Capture the cell that displays the provided text and extract its [x, y] central coordinate. 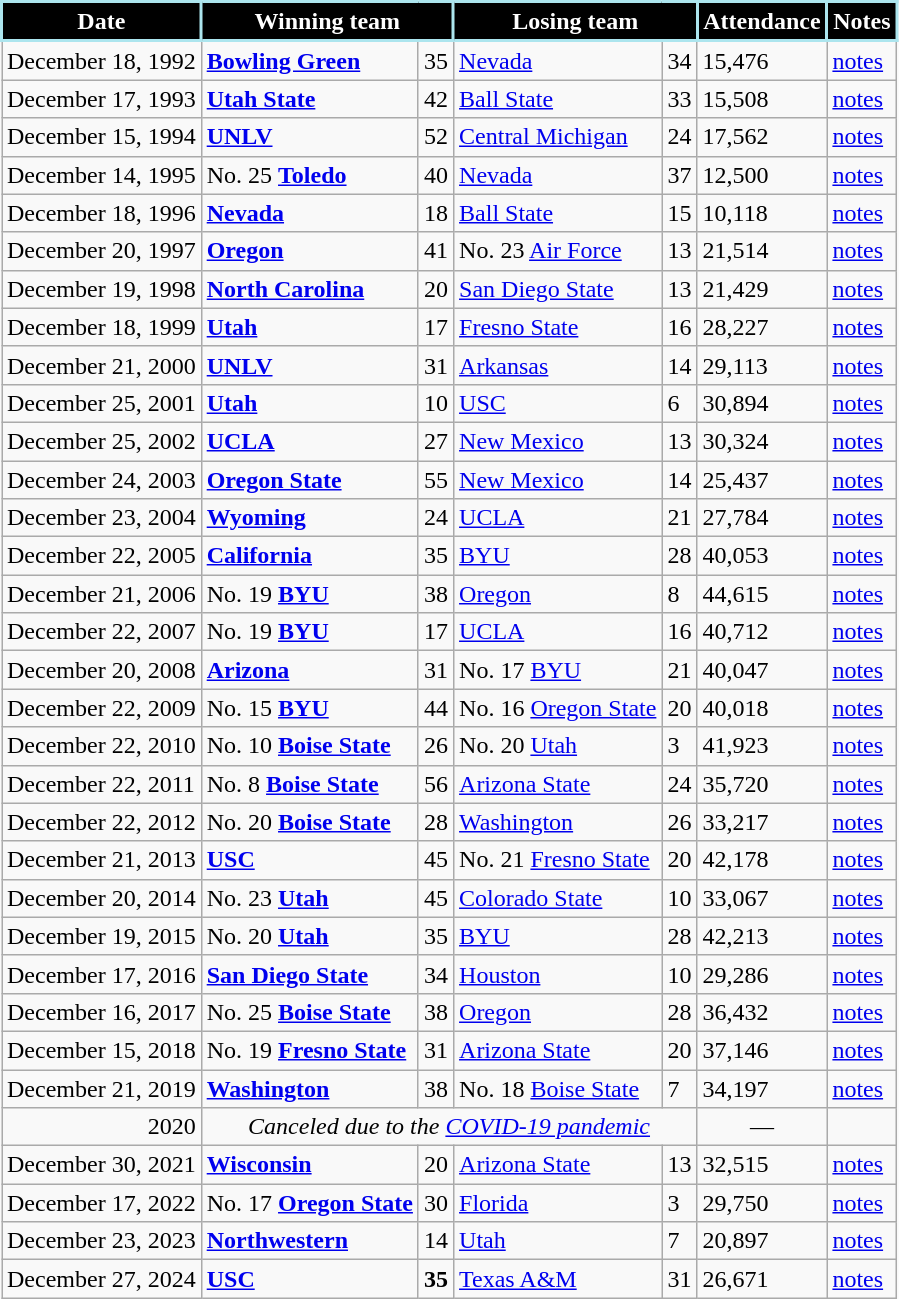
27,784 [762, 518]
Fresno State [558, 327]
December 30, 2021 [102, 1165]
No. 10 Boise State [310, 746]
44,615 [762, 594]
Oregon State [310, 479]
December 22, 2007 [102, 632]
15 [680, 213]
December 18, 1992 [102, 60]
33,067 [762, 898]
Florida [558, 1203]
December 16, 2017 [102, 1012]
December 21, 2019 [102, 1089]
December 22, 2005 [102, 556]
December 15, 2018 [102, 1050]
35,720 [762, 784]
Northwestern [310, 1241]
Central Michigan [558, 137]
Texas A&M [558, 1279]
December 22, 2010 [102, 746]
Wisconsin [310, 1165]
December 15, 1994 [102, 137]
December 17, 2016 [102, 974]
December 20, 1997 [102, 251]
December 20, 2008 [102, 670]
37,146 [762, 1050]
15,476 [762, 60]
December 19, 2015 [102, 936]
30 [436, 1203]
26,671 [762, 1279]
27 [436, 441]
California [310, 556]
December 25, 2002 [102, 441]
December 14, 1995 [102, 175]
2020 [102, 1127]
December 19, 1998 [102, 289]
33,217 [762, 822]
Bowling Green [310, 60]
Utah State [310, 99]
18 [436, 213]
— [762, 1127]
December 25, 2001 [102, 403]
42 [436, 99]
15,508 [762, 99]
30,894 [762, 403]
21,514 [762, 251]
52 [436, 137]
December 21, 2000 [102, 365]
No. 25 Boise State [310, 1012]
Winning team [327, 22]
40 [436, 175]
40,047 [762, 670]
Arizona [310, 670]
25,437 [762, 479]
40,053 [762, 556]
December 18, 1999 [102, 327]
40,712 [762, 632]
Canceled due to the COVID-19 pandemic [449, 1127]
December 20, 2014 [102, 898]
No. 17 Oregon State [310, 1203]
8 [680, 594]
December 24, 2003 [102, 479]
30,324 [762, 441]
Arkansas [558, 365]
12,500 [762, 175]
Notes [862, 22]
Wyoming [310, 518]
20,897 [762, 1241]
No. 25 Toledo [310, 175]
No. 18 Boise State [558, 1089]
32,515 [762, 1165]
No. 15 BYU [310, 708]
December 22, 2009 [102, 708]
Attendance [762, 22]
December 23, 2004 [102, 518]
29,286 [762, 974]
December 23, 2023 [102, 1241]
December 18, 1996 [102, 213]
42,213 [762, 936]
56 [436, 784]
No. 8 Boise State [310, 784]
41,923 [762, 746]
42,178 [762, 860]
No. 19 Fresno State [310, 1050]
No. 16 Oregon State [558, 708]
21,429 [762, 289]
No. 20 Boise State [310, 822]
Colorado State [558, 898]
No. 17 BYU [558, 670]
29,113 [762, 365]
40,018 [762, 708]
Houston [558, 974]
34,197 [762, 1089]
December 22, 2011 [102, 784]
41 [436, 251]
55 [436, 479]
December 22, 2012 [102, 822]
December 27, 2024 [102, 1279]
10,118 [762, 213]
6 [680, 403]
44 [436, 708]
December 21, 2006 [102, 594]
29,750 [762, 1203]
North Carolina [310, 289]
Date [102, 22]
37 [680, 175]
36,432 [762, 1012]
No. 23 Air Force [558, 251]
28,227 [762, 327]
No. 21 Fresno State [558, 860]
No. 23 Utah [310, 898]
17,562 [762, 137]
December 17, 2022 [102, 1203]
December 21, 2013 [102, 860]
Losing team [576, 22]
December 17, 1993 [102, 99]
33 [680, 99]
